Find where the given text appears and provide that cell's center as [x, y] coordinate. 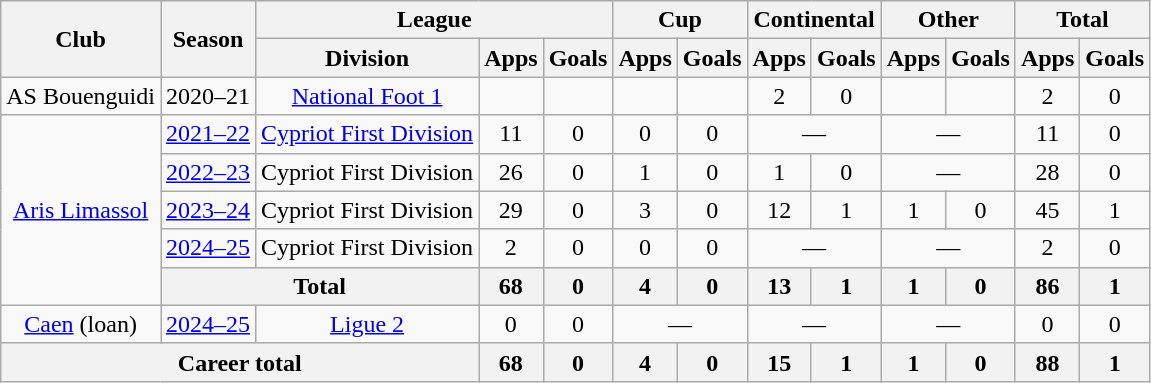
Ligue 2 [368, 324]
Season [208, 39]
League [434, 20]
National Foot 1 [368, 96]
2022–23 [208, 172]
12 [779, 210]
2020–21 [208, 96]
Caen (loan) [81, 324]
AS Bouenguidi [81, 96]
45 [1047, 210]
Cup [680, 20]
Club [81, 39]
2021–22 [208, 134]
26 [511, 172]
13 [779, 286]
28 [1047, 172]
3 [645, 210]
2023–24 [208, 210]
88 [1047, 362]
Division [368, 58]
Aris Limassol [81, 210]
Career total [240, 362]
29 [511, 210]
15 [779, 362]
Other [948, 20]
Continental [814, 20]
86 [1047, 286]
